Detect which cell encompasses the target text, then output its (X, Y) center coordinate. 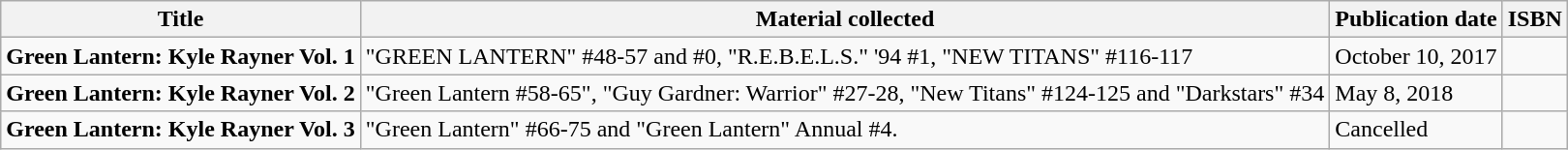
Green Lantern: Kyle Rayner Vol. 2 (181, 93)
May 8, 2018 (1416, 93)
"Green Lantern #58-65", "Guy Gardner: Warrior" #27-28, "New Titans" #124-125 and "Darkstars" #34 (845, 93)
"GREEN LANTERN" #48-57 and #0, "R.E.B.E.L.S." '94 #1, "NEW TITANS" #116-117 (845, 56)
Green Lantern: Kyle Rayner Vol. 3 (181, 130)
"Green Lantern" #66-75 and "Green Lantern" Annual #4. (845, 130)
Cancelled (1416, 130)
Green Lantern: Kyle Rayner Vol. 1 (181, 56)
Title (181, 19)
October 10, 2017 (1416, 56)
Publication date (1416, 19)
Material collected (845, 19)
ISBN (1535, 19)
